From the cell containing the given text, extract its center point as [X, Y] coordinate. 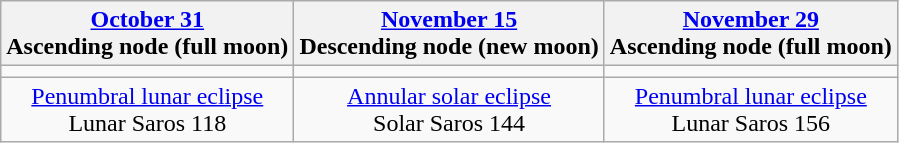
Penumbral lunar eclipseLunar Saros 118 [148, 110]
Annular solar eclipseSolar Saros 144 [449, 110]
Penumbral lunar eclipseLunar Saros 156 [750, 110]
October 31Ascending node (full moon) [148, 34]
November 29Ascending node (full moon) [750, 34]
November 15Descending node (new moon) [449, 34]
